For the text-containing cell, return its midpoint in (x, y) coordinate format. 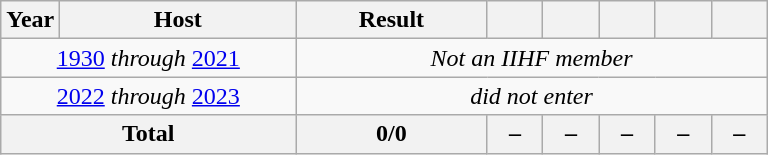
Total (148, 134)
did not enter (532, 96)
Host (178, 20)
2022 through 2023 (148, 96)
Not an IIHF member (532, 58)
Year (30, 20)
0/0 (392, 134)
1930 through 2021 (148, 58)
Result (392, 20)
